Return the [X, Y] coordinate for the center point of the cell that contains the specified text.  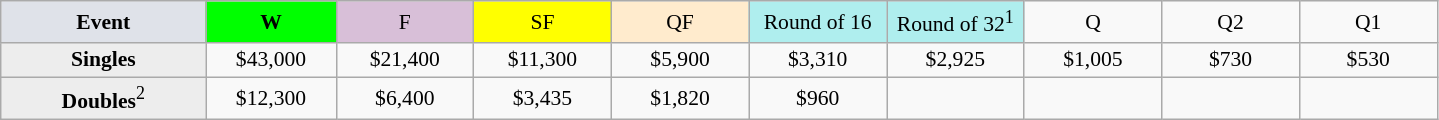
$3,310 [818, 60]
Doubles2 [104, 98]
Round of 321 [955, 22]
$960 [818, 98]
$43,000 [271, 60]
F [405, 22]
$21,400 [405, 60]
$730 [1231, 60]
$12,300 [271, 98]
$11,300 [543, 60]
W [271, 22]
Singles [104, 60]
SF [543, 22]
Q1 [1368, 22]
$3,435 [543, 98]
$5,900 [680, 60]
$2,925 [955, 60]
$6,400 [405, 98]
$1,005 [1093, 60]
Round of 16 [818, 22]
Q2 [1231, 22]
$1,820 [680, 98]
QF [680, 22]
Q [1093, 22]
$530 [1368, 60]
Event [104, 22]
